From the cell containing the given text, extract its center point as [x, y] coordinate. 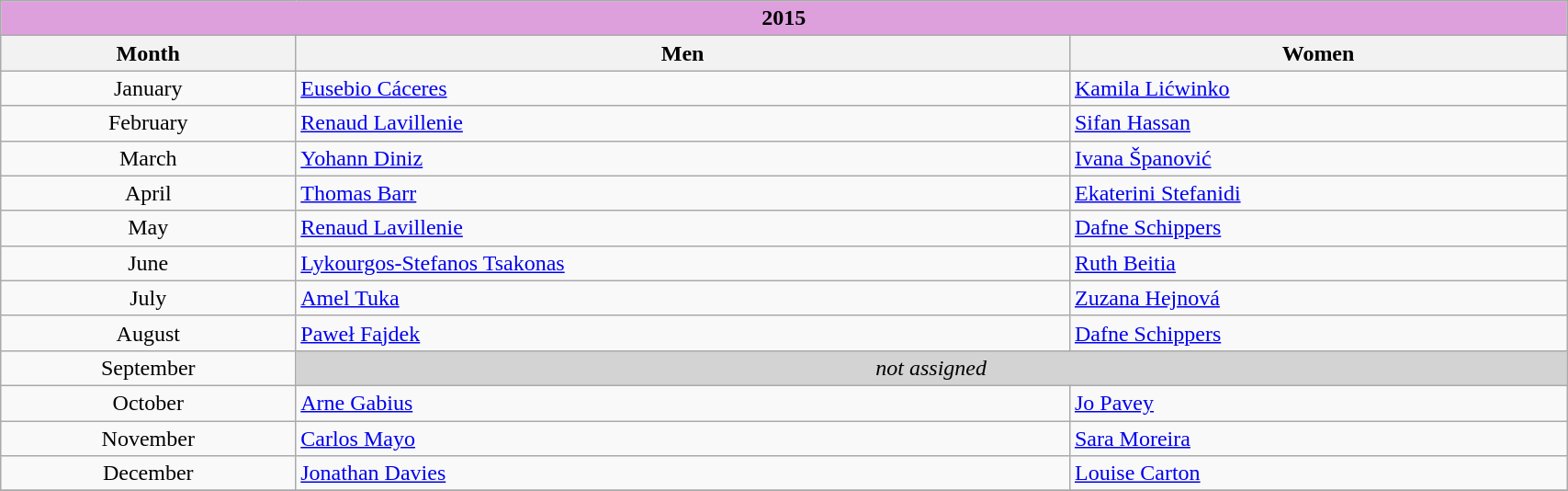
Louise Carton [1317, 474]
Ivana Španović [1317, 158]
October [149, 403]
November [149, 439]
Sara Moreira [1317, 439]
January [149, 88]
March [149, 158]
Men [683, 53]
December [149, 474]
Ruth Beitia [1317, 263]
Zuzana Hejnová [1317, 298]
September [149, 368]
not assigned [931, 368]
Jo Pavey [1317, 403]
Jonathan Davies [683, 474]
February [149, 123]
Eusebio Cáceres [683, 88]
Month [149, 53]
Lykourgos-Stefanos Tsakonas [683, 263]
June [149, 263]
Carlos Mayo [683, 439]
Arne Gabius [683, 403]
Women [1317, 53]
Amel Tuka [683, 298]
Kamila Lićwinko [1317, 88]
Sifan Hassan [1317, 123]
Thomas Barr [683, 193]
May [149, 228]
August [149, 333]
Paweł Fajdek [683, 333]
2015 [784, 18]
July [149, 298]
Yohann Diniz [683, 158]
Ekaterini Stefanidi [1317, 193]
April [149, 193]
